Provide the [x, y] coordinate of the cell's center where the given text is located.  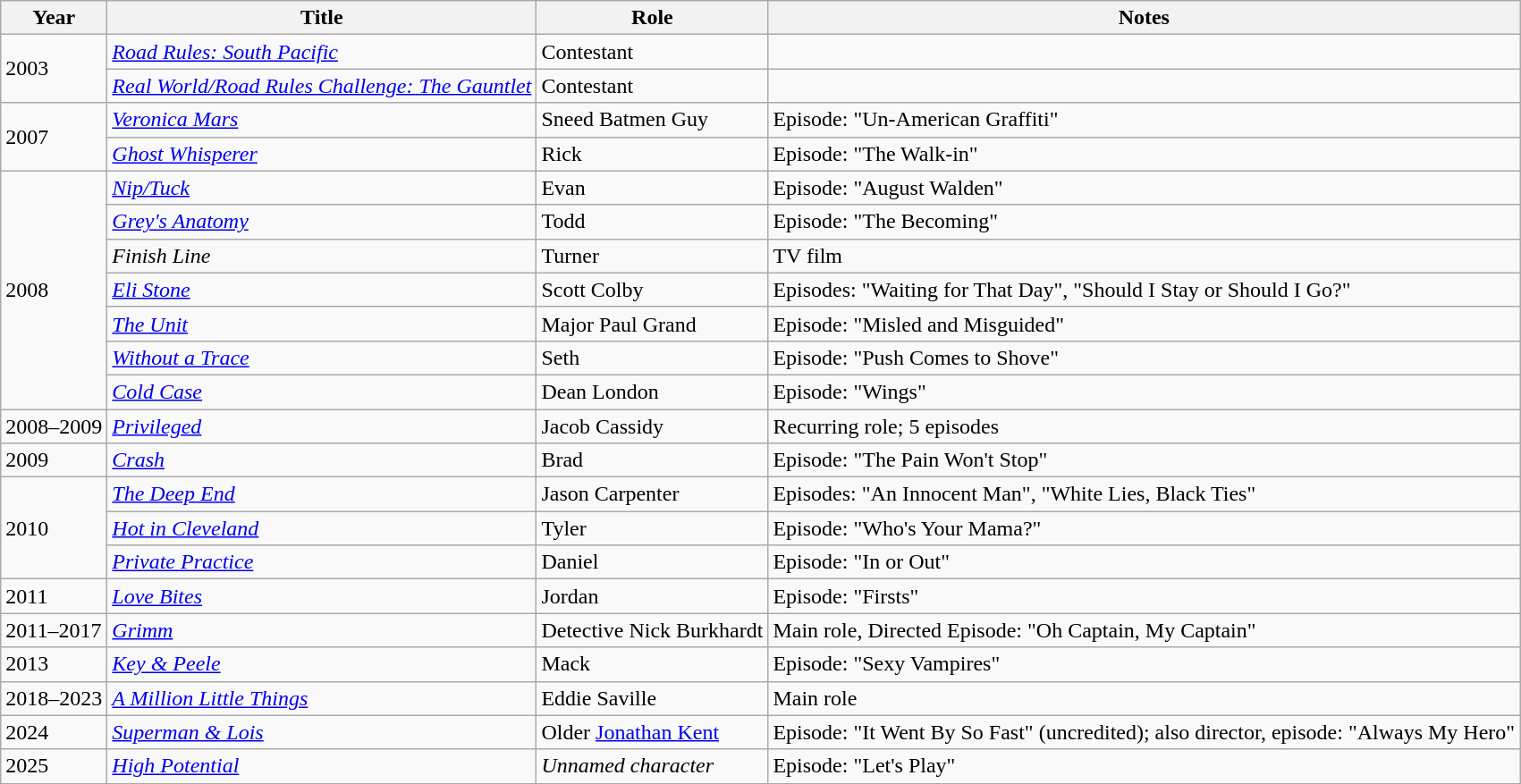
Jordan [653, 596]
Episode: "Misled and Misguided" [1145, 324]
Episode: "Firsts" [1145, 596]
2010 [54, 528]
Episode: "The Walk-in" [1145, 154]
2013 [54, 664]
The Deep End [322, 494]
Episode: "The Pain Won't Stop" [1145, 460]
Grimm [322, 630]
TV film [1145, 256]
2007 [54, 137]
Main role [1145, 698]
2018–2023 [54, 698]
2008 [54, 290]
Episode: "In or Out" [1145, 562]
2011 [54, 596]
Real World/Road Rules Challenge: The Gauntlet [322, 86]
Title [322, 18]
Private Practice [322, 562]
Episode: "Push Comes to Shove" [1145, 358]
Privileged [322, 426]
Seth [653, 358]
Scott Colby [653, 290]
Major Paul Grand [653, 324]
Older Jonathan Kent [653, 732]
The Unit [322, 324]
Daniel [653, 562]
Turner [653, 256]
Episode: "The Becoming" [1145, 222]
Unnamed character [653, 766]
2009 [54, 460]
Without a Trace [322, 358]
Dean London [653, 392]
Episode: "Sexy Vampires" [1145, 664]
Evan [653, 188]
2008–2009 [54, 426]
A Million Little Things [322, 698]
Sneed Batmen Guy [653, 120]
Grey's Anatomy [322, 222]
Hot in Cleveland [322, 528]
Cold Case [322, 392]
2024 [54, 732]
Episode: "Un-American Graffiti" [1145, 120]
Finish Line [322, 256]
Rick [653, 154]
Detective Nick Burkhardt [653, 630]
Episodes: "An Innocent Man", "White Lies, Black Ties" [1145, 494]
Episode: "Let's Play" [1145, 766]
2003 [54, 69]
Todd [653, 222]
Role [653, 18]
Tyler [653, 528]
Key & Peele [322, 664]
Year [54, 18]
Eddie Saville [653, 698]
Episode: "Who's Your Mama?" [1145, 528]
Notes [1145, 18]
2025 [54, 766]
Jason Carpenter [653, 494]
Road Rules: South Pacific [322, 52]
Eli Stone [322, 290]
Main role, Directed Episode: "Oh Captain, My Captain" [1145, 630]
Superman & Lois [322, 732]
Brad [653, 460]
Episode: "August Walden" [1145, 188]
High Potential [322, 766]
Jacob Cassidy [653, 426]
2011–2017 [54, 630]
Love Bites [322, 596]
Nip/Tuck [322, 188]
Crash [322, 460]
Episode: "Wings" [1145, 392]
Episode: "It Went By So Fast" (uncredited); also director, episode: "Always My Hero" [1145, 732]
Ghost Whisperer [322, 154]
Veronica Mars [322, 120]
Episodes: "Waiting for That Day", "Should I Stay or Should I Go?" [1145, 290]
Mack [653, 664]
Recurring role; 5 episodes [1145, 426]
